Search for the cell housing the specified text and yield its (x, y) center coordinate. 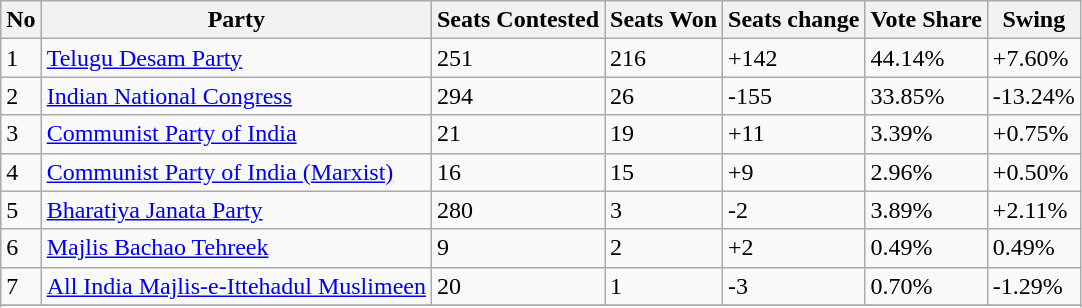
15 (664, 172)
Communist Party of India (236, 134)
20 (518, 286)
+0.75% (1034, 134)
+142 (794, 58)
Vote Share (926, 20)
9 (518, 248)
+9 (794, 172)
21 (518, 134)
Swing (1034, 20)
5 (21, 210)
+0.50% (1034, 172)
2.96% (926, 172)
Communist Party of India (Marxist) (236, 172)
Seats Won (664, 20)
-2 (794, 210)
No (21, 20)
294 (518, 96)
+11 (794, 134)
All India Majlis-e-Ittehadul Muslimeen (236, 286)
Party (236, 20)
Bharatiya Janata Party (236, 210)
216 (664, 58)
-3 (794, 286)
44.14% (926, 58)
3.39% (926, 134)
Telugu Desam Party (236, 58)
251 (518, 58)
3.89% (926, 210)
4 (21, 172)
Indian National Congress (236, 96)
26 (664, 96)
+2 (794, 248)
6 (21, 248)
Majlis Bachao Tehreek (236, 248)
-13.24% (1034, 96)
7 (21, 286)
16 (518, 172)
Seats change (794, 20)
-1.29% (1034, 286)
0.70% (926, 286)
+7.60% (1034, 58)
280 (518, 210)
-155 (794, 96)
+2.11% (1034, 210)
33.85% (926, 96)
Seats Contested (518, 20)
19 (664, 134)
